Find where the given text appears and provide that cell's center as [x, y] coordinate. 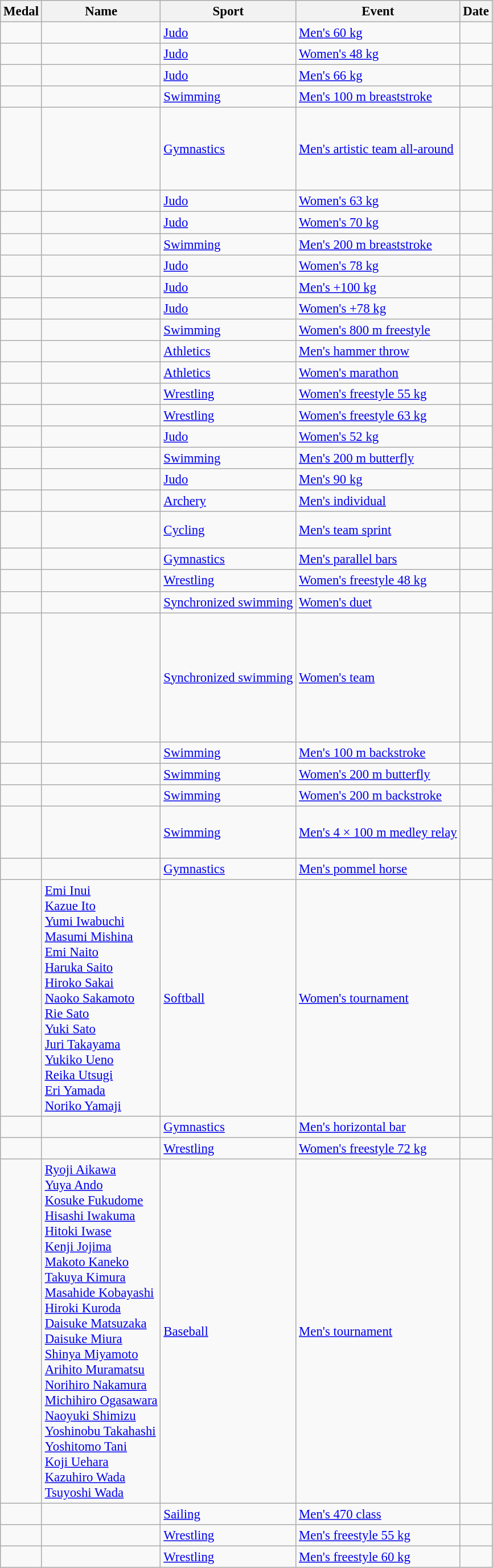
Medal [22, 11]
Men's horizontal bar [378, 1127]
Men's 66 kg [378, 76]
Men's freestyle 60 kg [378, 1557]
Women's duet [378, 602]
Women's 63 kg [378, 201]
Softball [228, 998]
Women's 78 kg [378, 265]
Women's team [378, 678]
Men's parallel bars [378, 559]
Men's pommel horse [378, 869]
Baseball [228, 1332]
Men's +100 kg [378, 287]
Women's 800 m freestyle [378, 330]
Men's 200 m breaststroke [378, 244]
Women's freestyle 55 kg [378, 394]
Women's +78 kg [378, 308]
Cycling [228, 530]
Women's freestyle 48 kg [378, 581]
Men's 90 kg [378, 480]
Men's artistic team all-around [378, 149]
Name [101, 11]
Women's 48 kg [378, 54]
Women's marathon [378, 372]
Date [476, 11]
Men's 200 m butterfly [378, 458]
Women's 70 kg [378, 223]
Men's 4 × 100 m medley relay [378, 832]
Men's 100 m backstroke [378, 752]
Men's tournament [378, 1332]
Women's freestyle 63 kg [378, 415]
Women's 200 m butterfly [378, 774]
Men's 60 kg [378, 33]
Men's team sprint [378, 530]
Men's 100 m breaststroke [378, 97]
Women's 52 kg [378, 437]
Sailing [228, 1514]
Women's 200 m backstroke [378, 796]
Men's hammer throw [378, 351]
Women's freestyle 72 kg [378, 1149]
Men's 470 class [378, 1514]
Archery [228, 501]
Sport [228, 11]
Men's freestyle 55 kg [378, 1536]
Men's individual [378, 501]
Women's tournament [378, 998]
Event [378, 11]
